Identify which cell holds the provided text, then report its [x, y] central coordinate. 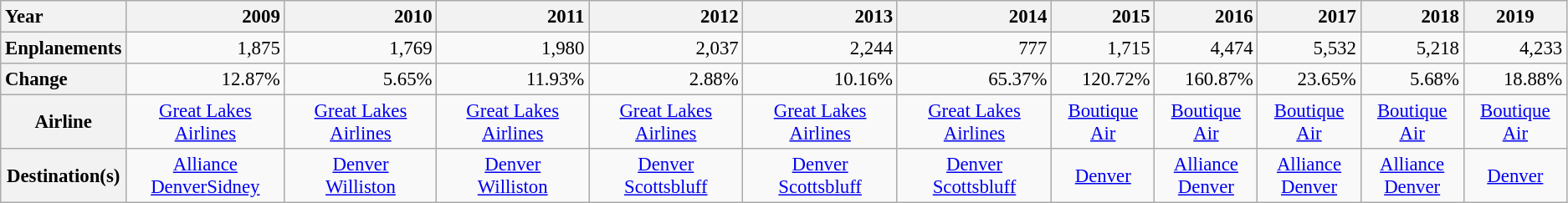
2016 [1207, 17]
65.37% [974, 79]
1,980 [513, 48]
2017 [1309, 17]
1,875 [206, 48]
2012 [666, 17]
2009 [206, 17]
2,244 [820, 48]
5,218 [1412, 48]
2.88% [666, 79]
5.68% [1412, 79]
160.87% [1207, 79]
11.93% [513, 79]
5.65% [361, 79]
Enplanements [64, 48]
777 [974, 48]
5,532 [1309, 48]
Change [64, 79]
2010 [361, 17]
AllianceDenverSidney [206, 175]
4,233 [1514, 48]
Destination(s) [64, 175]
12.87% [206, 79]
18.88% [1514, 79]
2019 [1514, 17]
4,474 [1207, 48]
2,037 [666, 48]
Year [64, 17]
2013 [820, 17]
2011 [513, 17]
120.72% [1103, 79]
2018 [1412, 17]
1,715 [1103, 48]
23.65% [1309, 79]
Airline [64, 122]
1,769 [361, 48]
2014 [974, 17]
10.16% [820, 79]
2015 [1103, 17]
